Output the (x, y) coordinate of the center of the cell containing the given text.  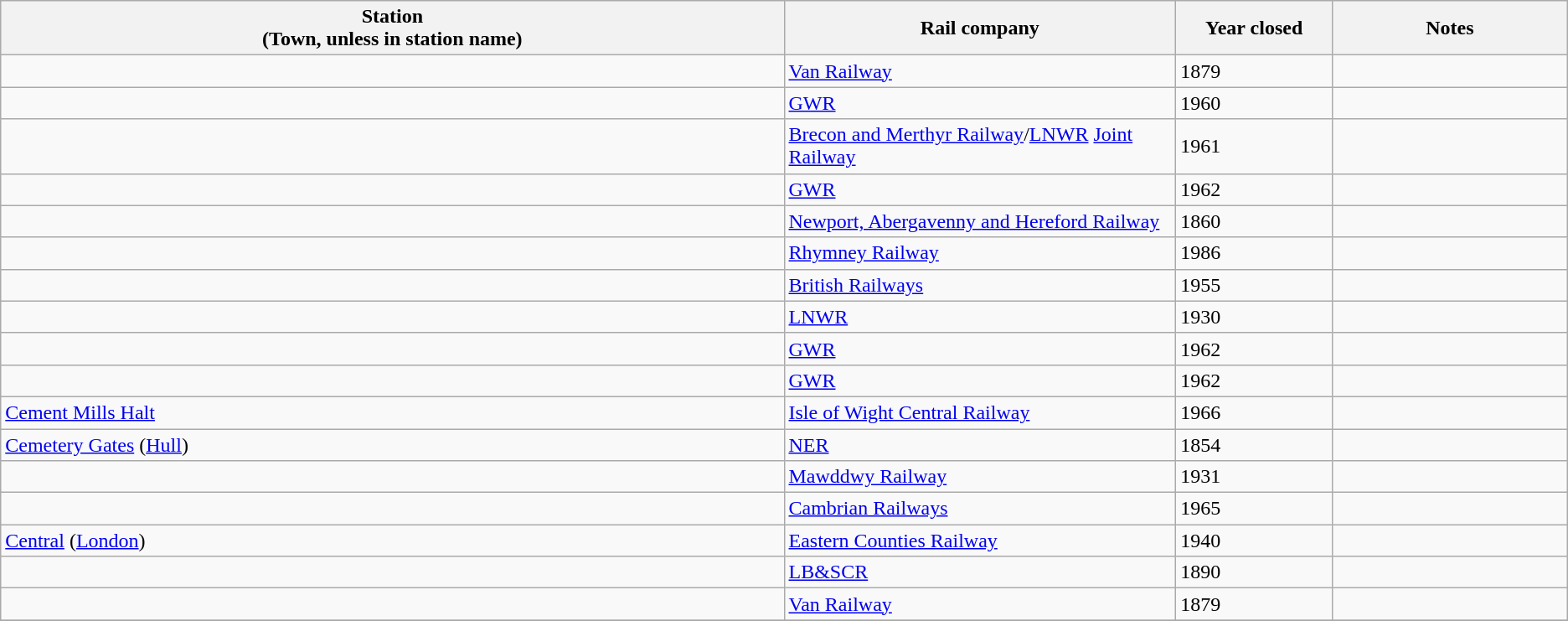
Cemetery Gates (Hull) (392, 445)
Cambrian Railways (980, 509)
Mawddwy Railway (980, 477)
Rhymney Railway (980, 253)
Cement Mills Halt (392, 412)
1955 (1255, 285)
1940 (1255, 541)
LB&SCR (980, 572)
1854 (1255, 445)
Newport, Abergavenny and Hereford Railway (980, 221)
British Railways (980, 285)
Rail company (980, 28)
1965 (1255, 509)
Brecon and Merthyr Railway/LNWR Joint Railway (980, 146)
Station(Town, unless in station name) (392, 28)
1960 (1255, 103)
1930 (1255, 317)
LNWR (980, 317)
Notes (1451, 28)
1860 (1255, 221)
1890 (1255, 572)
1966 (1255, 412)
Eastern Counties Railway (980, 541)
1931 (1255, 477)
1986 (1255, 253)
Central (London) (392, 541)
1961 (1255, 146)
Year closed (1255, 28)
Isle of Wight Central Railway (980, 412)
NER (980, 445)
